For the text-containing cell, return its midpoint in [x, y] coordinate format. 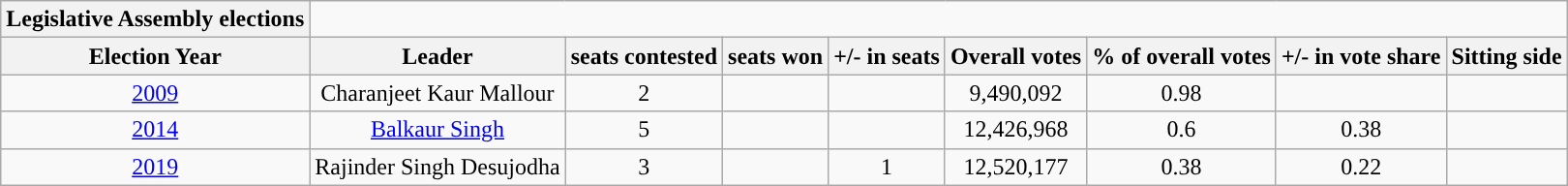
Balkaur Singh [437, 130]
Overall votes [1015, 56]
Legislative Assembly elections [155, 19]
Charanjeet Kaur Mallour [437, 93]
Rajinder Singh Desujodha [437, 167]
Sitting side [1506, 56]
+/- in seats [887, 56]
seats contested [644, 56]
0.98 [1182, 93]
Leader [437, 56]
0.22 [1361, 167]
1 [887, 167]
5 [644, 130]
seats won [776, 56]
% of overall votes [1182, 56]
9,490,092 [1015, 93]
+/- in vote share [1361, 56]
Election Year [155, 56]
0.6 [1182, 130]
3 [644, 167]
2009 [155, 93]
2019 [155, 167]
2014 [155, 130]
12,520,177 [1015, 167]
12,426,968 [1015, 130]
2 [644, 93]
